Return the [X, Y] coordinate for the center point of the cell that contains the specified text.  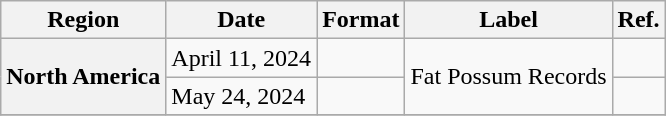
Region [84, 20]
Format [361, 20]
Label [508, 20]
April 11, 2024 [242, 58]
May 24, 2024 [242, 96]
Date [242, 20]
Ref. [638, 20]
North America [84, 77]
Fat Possum Records [508, 77]
